Detect which cell encompasses the target text, then output its [X, Y] center coordinate. 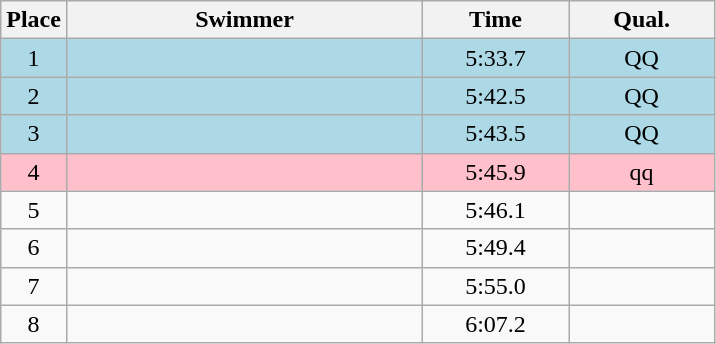
5:33.7 [496, 58]
5 [34, 210]
6:07.2 [496, 324]
5:49.4 [496, 248]
qq [642, 172]
5:55.0 [496, 286]
8 [34, 324]
4 [34, 172]
Time [496, 20]
7 [34, 286]
2 [34, 96]
Place [34, 20]
5:46.1 [496, 210]
Qual. [642, 20]
Swimmer [244, 20]
5:42.5 [496, 96]
3 [34, 134]
5:45.9 [496, 172]
1 [34, 58]
6 [34, 248]
5:43.5 [496, 134]
